From the cell containing the given text, extract its center point as (X, Y) coordinate. 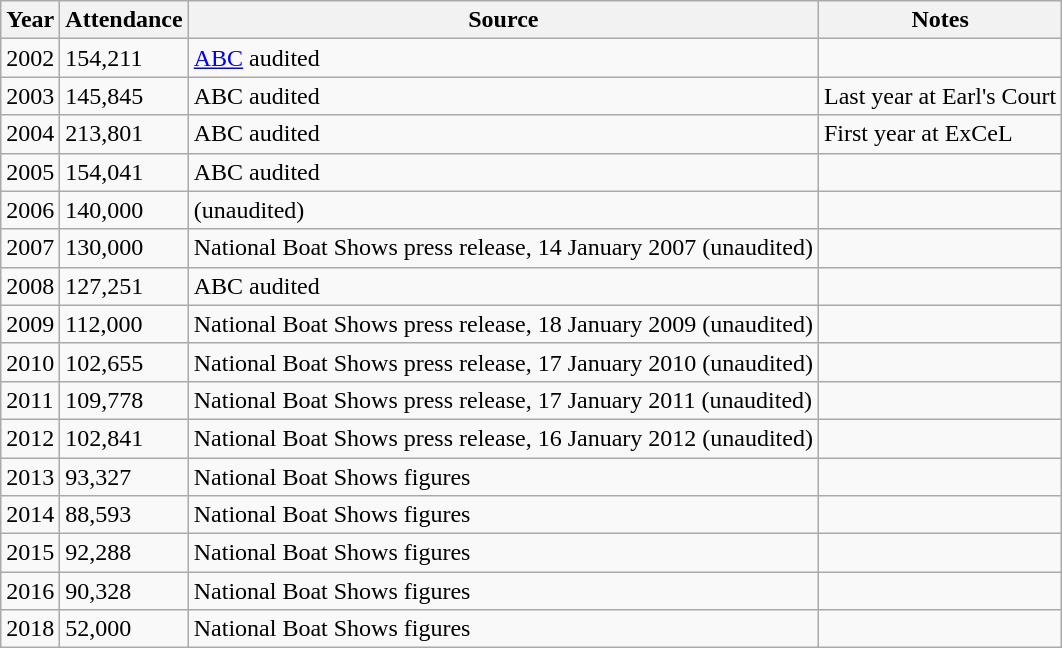
154,211 (124, 58)
102,841 (124, 438)
2005 (30, 172)
2004 (30, 134)
2016 (30, 591)
109,778 (124, 400)
130,000 (124, 248)
102,655 (124, 362)
2013 (30, 477)
2014 (30, 515)
Last year at Earl's Court (940, 96)
Attendance (124, 20)
213,801 (124, 134)
2010 (30, 362)
National Boat Shows press release, 17 January 2011 (unaudited) (503, 400)
National Boat Shows press release, 16 January 2012 (unaudited) (503, 438)
Source (503, 20)
2018 (30, 629)
2008 (30, 286)
2015 (30, 553)
2006 (30, 210)
140,000 (124, 210)
2003 (30, 96)
First year at ExCeL (940, 134)
Notes (940, 20)
154,041 (124, 172)
2009 (30, 324)
145,845 (124, 96)
2012 (30, 438)
2002 (30, 58)
Year (30, 20)
52,000 (124, 629)
92,288 (124, 553)
2011 (30, 400)
93,327 (124, 477)
90,328 (124, 591)
(unaudited) (503, 210)
127,251 (124, 286)
National Boat Shows press release, 18 January 2009 (unaudited) (503, 324)
National Boat Shows press release, 17 January 2010 (unaudited) (503, 362)
National Boat Shows press release, 14 January 2007 (unaudited) (503, 248)
88,593 (124, 515)
2007 (30, 248)
112,000 (124, 324)
